Determine the (x, y) coordinate at the center of the cell enclosing the given text.  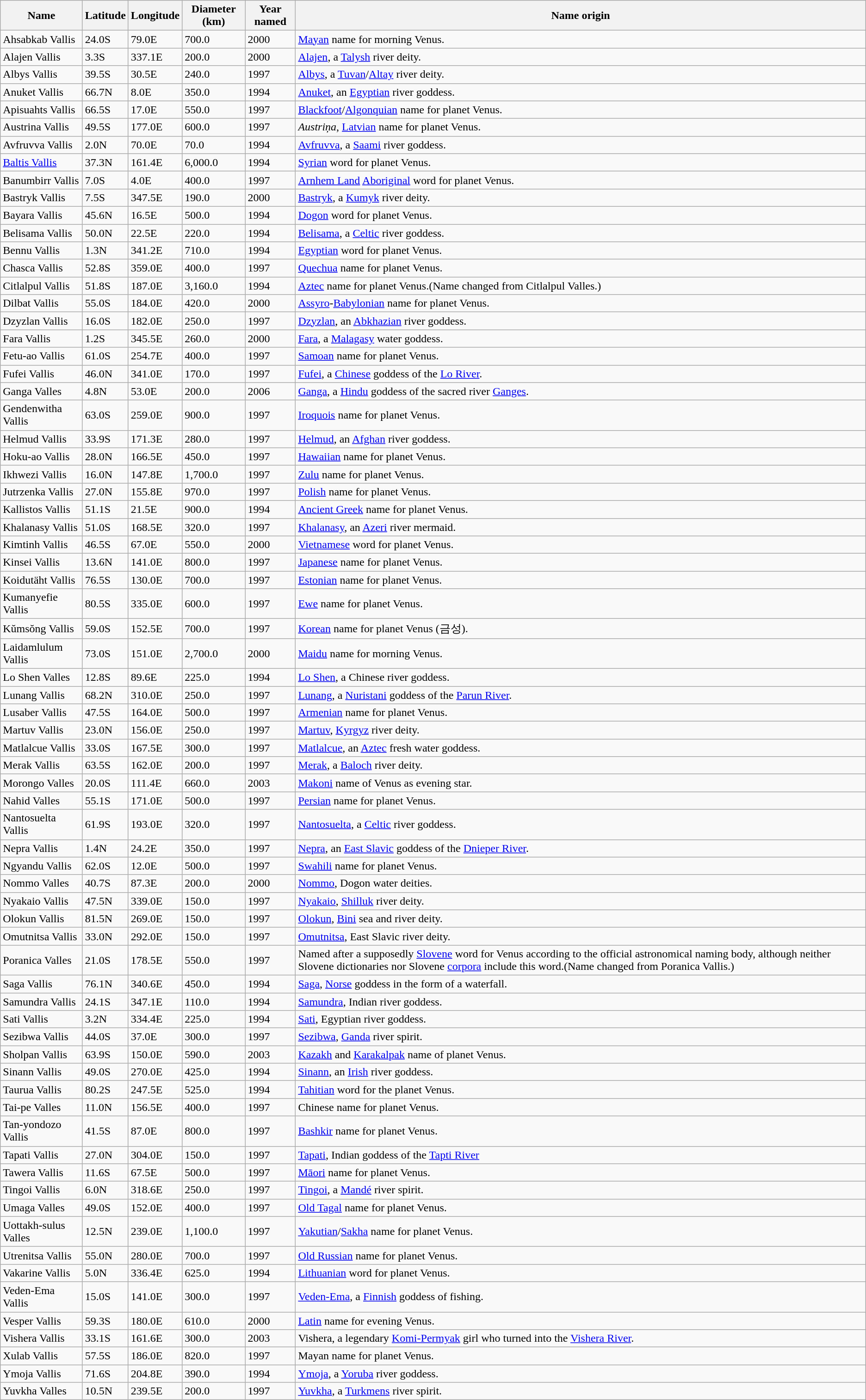
23.0N (105, 730)
177.0E (155, 127)
Tan-yondozo Vallis (42, 1131)
80.5S (105, 604)
Fufei, a Chinese goddess of the Lo River. (581, 374)
3,160.0 (214, 286)
3.2N (105, 1019)
59.3S (105, 1320)
Sati Vallis (42, 1019)
Xulab Vallis (42, 1356)
15.0S (105, 1297)
57.5S (105, 1356)
Veden-Ema Vallis (42, 1297)
22.5E (155, 233)
Vishera, a legendary Komi-Permyak girl who turned into the Vishera River. (581, 1338)
Lo Shen Valles (42, 677)
55.1S (105, 801)
3.3S (105, 57)
Nepra, an East Slavic goddess of the Dnieper River. (581, 848)
Bastryk Vallis (42, 197)
111.4E (155, 783)
Ancient Greek name for planet Venus. (581, 509)
Polish name for planet Venus. (581, 492)
Vesper Vallis (42, 1320)
Nantosuelta, a Celtic river goddess. (581, 824)
Blackfoot/Algonquian name for planet Venus. (581, 110)
Apisuahts Vallis (42, 110)
166.5E (155, 456)
590.0 (214, 1055)
171.0E (155, 801)
6,000.0 (214, 162)
280.0 (214, 439)
Veden-Ema, a Finnish goddess of fishing. (581, 1297)
33.1S (105, 1338)
20.0S (105, 783)
Saga Vallis (42, 984)
Samundra, Indian river goddess. (581, 1001)
Swahili name for planet Venus. (581, 866)
Omutnitsa, East Slavic river deity. (581, 936)
182.0E (155, 321)
Syrian word for planet Venus. (581, 162)
239.5E (155, 1391)
Persian name for planet Venus. (581, 801)
Merak, a Baloch river deity. (581, 765)
Saga, Norse goddess in the form of a waterfall. (581, 984)
Tai-pe Valles (42, 1107)
Name (42, 16)
970.0 (214, 492)
239.0E (155, 1231)
Sinann Vallis (42, 1072)
Koidutäht Vallis (42, 580)
341.0E (155, 374)
359.0E (155, 268)
80.2S (105, 1090)
Ganga Valles (42, 391)
341.2E (155, 251)
Fetu-ao Vallis (42, 356)
220.0 (214, 233)
Hawaiian name for planet Venus. (581, 456)
Tapati Vallis (42, 1155)
79.0E (155, 39)
259.0E (155, 415)
Anuket Vallis (42, 92)
310.0E (155, 695)
70.0E (155, 145)
63.0S (105, 415)
152.5E (155, 629)
Kimtinh Vallis (42, 545)
40.7S (105, 883)
Mayan name for morning Venus. (581, 39)
53.0E (155, 391)
Nepra Vallis (42, 848)
66.7N (105, 92)
164.0E (155, 713)
Ahsabkab Vallis (42, 39)
49.5S (105, 127)
67.0E (155, 545)
Fara, a Malagasy water goddess. (581, 339)
187.0E (155, 286)
Utrenitsa Vallis (42, 1255)
4.8N (105, 391)
Quechua name for planet Venus. (581, 268)
Yuvkha Valles (42, 1391)
46.5S (105, 545)
1,700.0 (214, 474)
Samoan name for planet Venus. (581, 356)
Vietnamese word for planet Venus. (581, 545)
Tingoi, a Mandé river spirit. (581, 1190)
162.0E (155, 765)
Kumanyefie Vallis (42, 604)
Ymoja Vallis (42, 1374)
240.0 (214, 74)
334.4E (155, 1019)
12.5N (105, 1231)
63.5S (105, 765)
76.5S (105, 580)
Sezibwa Vallis (42, 1037)
130.0E (155, 580)
Alajen, a Talysh river deity. (581, 57)
Ganga, a Hindu goddess of the sacred river Ganges. (581, 391)
Vishera Vallis (42, 1338)
Lusaber Vallis (42, 713)
Fara Vallis (42, 339)
Khalanasy Vallis (42, 527)
710.0 (214, 251)
Chinese name for planet Venus. (581, 1107)
280.0E (155, 1255)
16.5E (155, 215)
24.0S (105, 39)
1.4N (105, 848)
Taurua Vallis (42, 1090)
89.6E (155, 677)
390.0 (214, 1374)
37.0E (155, 1037)
Bennu Vallis (42, 251)
61.9S (105, 824)
13.6N (105, 562)
Year named (270, 16)
46.0N (105, 374)
Umaga Valles (42, 1208)
Dzyzlan, an Abkhazian river goddess. (581, 321)
10.5N (105, 1391)
Latin name for evening Venus. (581, 1320)
Samundra Vallis (42, 1001)
28.0N (105, 456)
Avfruvva Vallis (42, 145)
39.5S (105, 74)
Matlalcue Vallis (42, 748)
150.0E (155, 1055)
Anuket, an Egyptian river goddess. (581, 92)
87.0E (155, 1131)
Nahid Valles (42, 801)
81.5N (105, 919)
Nantosuelta Vallis (42, 824)
Bastryk, a Kumyk river deity. (581, 197)
Egyptian word for planet Venus. (581, 251)
Kinsei Vallis (42, 562)
Dzyzlan Vallis (42, 321)
180.0E (155, 1320)
110.0 (214, 1001)
Laidamlulum Vallis (42, 653)
Longitude (155, 16)
347.5E (155, 197)
Aztec name for planet Venus.(Name changed from Citlalpul Valles.) (581, 286)
337.1E (155, 57)
37.3N (105, 162)
304.0E (155, 1155)
51.1S (105, 509)
Albys, a Tuvan/Altay river deity. (581, 74)
Omutnitsa Vallis (42, 936)
24.1S (105, 1001)
61.0S (105, 356)
Jutrzenka Vallis (42, 492)
Belisama, a Celtic river goddess. (581, 233)
Name origin (581, 16)
Banumbirr Vallis (42, 180)
71.6S (105, 1374)
Nyakaio Vallis (42, 901)
33.0N (105, 936)
Alajen Vallis (42, 57)
184.0E (155, 303)
Tahitian word for the planet Venus. (581, 1090)
12.8S (105, 677)
Dilbat Vallis (42, 303)
Ikhwezi Vallis (42, 474)
Chasca Vallis (42, 268)
Korean name for planet Venus (금성). (581, 629)
51.0S (105, 527)
76.1N (105, 984)
Sholpan Vallis (42, 1055)
425.0 (214, 1072)
Japanese name for planet Venus. (581, 562)
204.8E (155, 1374)
Austrina Vallis (42, 127)
68.2N (105, 695)
Gendenwitha Vallis (42, 415)
Mayan name for planet Venus. (581, 1356)
247.5E (155, 1090)
Māori name for planet Venus. (581, 1172)
Tawera Vallis (42, 1172)
47.5N (105, 901)
347.1E (155, 1001)
50.0N (105, 233)
420.0 (214, 303)
7.0S (105, 180)
Bayara Vallis (42, 215)
4.0E (155, 180)
Ymoja, a Yoruba river goddess. (581, 1374)
33.9S (105, 439)
Nommo, Dogon water deities. (581, 883)
33.0S (105, 748)
7.5S (105, 197)
Tapati, Indian goddess of the Tapti River (581, 1155)
Kŭmsŏng Vallis (42, 629)
Old Russian name for planet Venus. (581, 1255)
336.4E (155, 1273)
339.0E (155, 901)
Avfruvva, a Saami river goddess. (581, 145)
87.3E (155, 883)
Nyakaio, Shilluk river deity. (581, 901)
820.0 (214, 1356)
Old Tagal name for planet Venus. (581, 1208)
Martuv Vallis (42, 730)
52.8S (105, 268)
11.0N (105, 1107)
Tingoi Vallis (42, 1190)
Lunang, a Nuristani goddess of the Parun River. (581, 695)
62.0S (105, 866)
59.0S (105, 629)
Lo Shen, a Chinese river goddess. (581, 677)
Lithuanian word for planet Venus. (581, 1273)
55.0S (105, 303)
17.0E (155, 110)
525.0 (214, 1090)
340.6E (155, 984)
Hoku-ao Vallis (42, 456)
Nommo Valles (42, 883)
318.6E (155, 1190)
Albys Vallis (42, 74)
660.0 (214, 783)
51.8S (105, 286)
156.5E (155, 1107)
Martuv, Kyrgyz river deity. (581, 730)
1.3N (105, 251)
Dogon word for planet Venus. (581, 215)
11.6S (105, 1172)
254.7E (155, 356)
167.5E (155, 748)
16.0S (105, 321)
Bashkir name for planet Venus. (581, 1131)
178.5E (155, 960)
269.0E (155, 919)
270.0E (155, 1072)
1,100.0 (214, 1231)
41.5S (105, 1131)
156.0E (155, 730)
67.5E (155, 1172)
Ngyandu Vallis (42, 866)
2,700.0 (214, 653)
Maidu name for morning Venus. (581, 653)
Matlalcue, an Aztec fresh water goddess. (581, 748)
Kallistos Vallis (42, 509)
625.0 (214, 1273)
Baltis Vallis (42, 162)
70.0 (214, 145)
Kazakh and Karakalpak name of planet Venus. (581, 1055)
Austriņa, Latvian name for planet Venus. (581, 127)
Diameter (km) (214, 16)
171.3E (155, 439)
2006 (270, 391)
335.0E (155, 604)
260.0 (214, 339)
Citlalpul Vallis (42, 286)
Sinann, an Irish river goddess. (581, 1072)
Estonian name for planet Venus. (581, 580)
Assyro-Babylonian name for planet Venus. (581, 303)
1.2S (105, 339)
Khalanasy, an Azeri river mermaid. (581, 527)
Arnhem Land Aboriginal word for planet Venus. (581, 180)
Morongo Valles (42, 783)
Sati, Egyptian river goddess. (581, 1019)
151.0E (155, 653)
Helmud Vallis (42, 439)
44.0S (105, 1037)
161.6E (155, 1338)
21.5E (155, 509)
30.5E (155, 74)
Uottakh-sulus Valles (42, 1231)
8.0E (155, 92)
Yuvkha, a Turkmens river spirit. (581, 1391)
Fufei Vallis (42, 374)
168.5E (155, 527)
Lunang Vallis (42, 695)
Olokun Vallis (42, 919)
Armenian name for planet Venus. (581, 713)
Helmud, an Afghan river goddess. (581, 439)
2.0N (105, 145)
292.0E (155, 936)
Ewe name for planet Venus. (581, 604)
Yakutian/Sakha name for planet Venus. (581, 1231)
45.6N (105, 215)
Iroquois name for planet Venus. (581, 415)
6.0N (105, 1190)
47.5S (105, 713)
610.0 (214, 1320)
12.0E (155, 866)
190.0 (214, 197)
345.5E (155, 339)
16.0N (105, 474)
21.0S (105, 960)
Merak Vallis (42, 765)
24.2E (155, 848)
Latitude (105, 16)
193.0E (155, 824)
Sezibwa, Ganda river spirit. (581, 1037)
Zulu name for planet Venus. (581, 474)
186.0E (155, 1356)
147.8E (155, 474)
161.4E (155, 162)
5.0N (105, 1273)
Makoni name of Venus as evening star. (581, 783)
73.0S (105, 653)
170.0 (214, 374)
155.8E (155, 492)
Vakarine Vallis (42, 1273)
55.0N (105, 1255)
Belisama Vallis (42, 233)
Olokun, Bini sea and river deity. (581, 919)
63.9S (105, 1055)
152.0E (155, 1208)
66.5S (105, 110)
Poranica Valles (42, 960)
